Return the [X, Y] coordinate for the center point of the cell that contains the specified text.  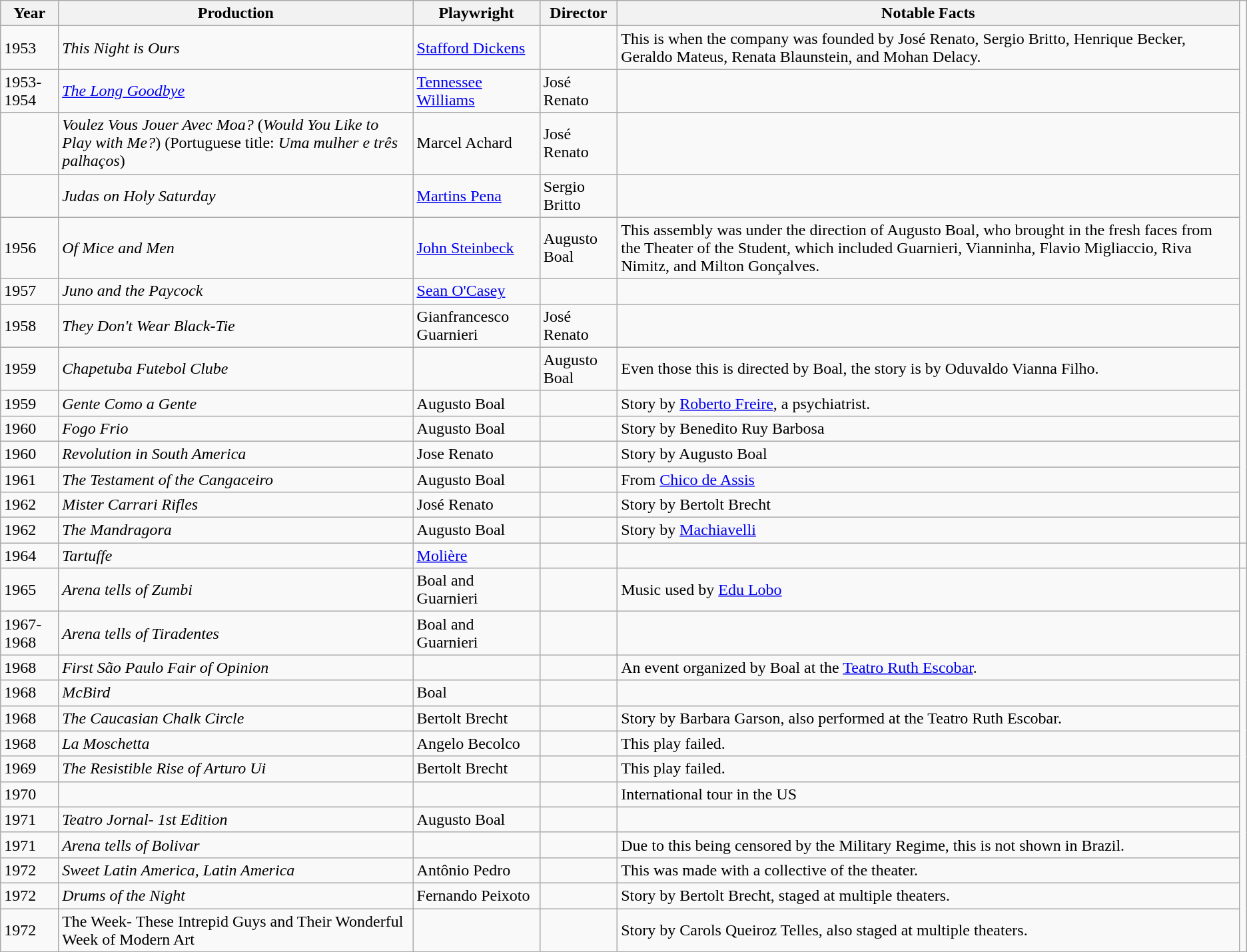
Notable Facts [929, 13]
Judas on Holy Saturday [236, 196]
Of Mice and Men [236, 248]
Stafford Dickens [476, 48]
The Testament of the Cangaceiro [236, 479]
Chapetuba Futebol Clube [236, 369]
1967-1968 [29, 633]
Arena tells of Tiradentes [236, 633]
Production [236, 13]
1956 [29, 248]
Gente Como a Gente [236, 403]
Playwright [476, 13]
Sergio Britto [578, 196]
Arena tells of Bolivar [236, 845]
Tennessee Williams [476, 91]
Due to this being censored by the Military Regime, this is not shown in Brazil. [929, 845]
Arena tells of Zumbi [236, 590]
Story by Machiavelli [929, 530]
Antônio Pedro [476, 870]
1961 [29, 479]
The Caucasian Chalk Circle [236, 718]
Gianfrancesco Guarnieri [476, 325]
John Steinbeck [476, 248]
An event organized by Boal at the Teatro Ruth Escobar. [929, 668]
Sweet Latin America, Latin America [236, 870]
The Long Goodbye [236, 91]
Jose Renato [476, 454]
Story by Benedito Ruy Barbosa [929, 428]
Story by Bertolt Brecht, staged at multiple theaters. [929, 895]
This Night is Ours [236, 48]
The Week- These Intrepid Guys and Their Wonderful Week of Modern Art [236, 930]
Tartuffe [236, 556]
Story by Carols Queiroz Telles, also staged at multiple theaters. [929, 930]
La Moschetta [236, 743]
1957 [29, 291]
Director [578, 13]
Fogo Frio [236, 428]
1964 [29, 556]
This was made with a collective of the theater. [929, 870]
Year [29, 13]
Revolution in South America [236, 454]
1965 [29, 590]
Story by Bertolt Brecht [929, 505]
1953-1954 [29, 91]
Story by Barbara Garson, also performed at the Teatro Ruth Escobar. [929, 718]
1953 [29, 48]
Angelo Becolco [476, 743]
Fernando Peixoto [476, 895]
Marcel Achard [476, 143]
Boal [476, 693]
1970 [29, 794]
Molière [476, 556]
From Chico de Assis [929, 479]
Voulez Vous Jouer Avec Moa? (Would You Like to Play with Me?) (Portuguese title: Uma mulher e três palhaços) [236, 143]
Sean O'Casey [476, 291]
Music used by Edu Lobo [929, 590]
1969 [29, 769]
Even those this is directed by Boal, the story is by Oduvaldo Vianna Filho. [929, 369]
First São Paulo Fair of Opinion [236, 668]
Teatro Jornal- 1st Edition [236, 819]
Martins Pena [476, 196]
International tour in the US [929, 794]
Story by Augusto Boal [929, 454]
They Don't Wear Black-Tie [236, 325]
McBird [236, 693]
1958 [29, 325]
The Mandragora [236, 530]
Mister Carrari Rifles [236, 505]
Juno and the Paycock [236, 291]
Drums of the Night [236, 895]
The Resistible Rise of Arturo Ui [236, 769]
This is when the company was founded by José Renato, Sergio Britto, Henrique Becker, Geraldo Mateus, Renata Blaunstein, and Mohan Delacy. [929, 48]
Story by Roberto Freire, a psychiatrist. [929, 403]
